Scan for the cell matching the given text and deliver its [x, y] coordinate at center. 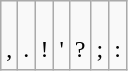
! [44, 36]
: [118, 36]
? [80, 36]
. [26, 36]
, [10, 36]
; [100, 36]
' [62, 36]
